Detect which cell encompasses the target text, then output its [X, Y] center coordinate. 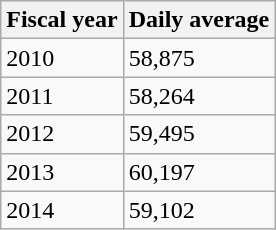
Daily average [199, 20]
2013 [62, 172]
2010 [62, 58]
60,197 [199, 172]
59,102 [199, 210]
Fiscal year [62, 20]
2011 [62, 96]
58,264 [199, 96]
59,495 [199, 134]
58,875 [199, 58]
2014 [62, 210]
2012 [62, 134]
